Extract the (X, Y) coordinate from the center of the cell holding the provided text.  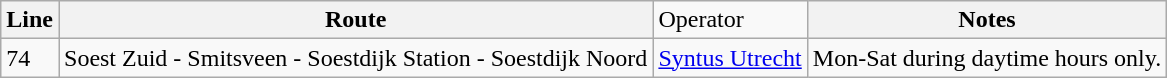
Notes (986, 20)
74 (30, 58)
Soest Zuid - Smitsveen - Soestdijk Station - Soestdijk Noord (355, 58)
Operator (730, 20)
Line (30, 20)
Route (355, 20)
Mon-Sat during daytime hours only. (986, 58)
Syntus Utrecht (730, 58)
